Return (x, y) of the center of cell containing provided text 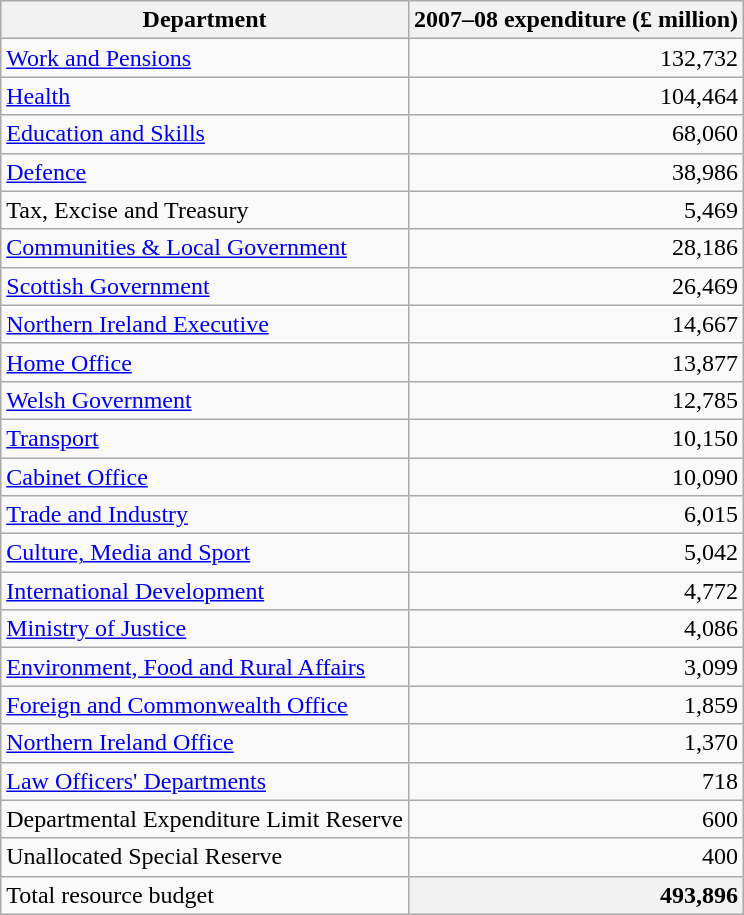
68,060 (576, 134)
Unallocated Special Reserve (205, 857)
4,086 (576, 629)
10,090 (576, 477)
10,150 (576, 438)
Scottish Government (205, 286)
Departmental Expenditure Limit Reserve (205, 819)
5,042 (576, 553)
Total resource budget (205, 895)
132,732 (576, 58)
Cabinet Office (205, 477)
Home Office (205, 362)
1,859 (576, 705)
493,896 (576, 895)
6,015 (576, 515)
4,772 (576, 591)
Defence (205, 172)
Ministry of Justice (205, 629)
Communities & Local Government (205, 248)
Health (205, 96)
28,186 (576, 248)
Culture, Media and Sport (205, 553)
Environment, Food and Rural Affairs (205, 667)
Education and Skills (205, 134)
Tax, Excise and Treasury (205, 210)
Department (205, 20)
26,469 (576, 286)
Transport (205, 438)
Law Officers' Departments (205, 781)
718 (576, 781)
Foreign and Commonwealth Office (205, 705)
38,986 (576, 172)
3,099 (576, 667)
Welsh Government (205, 400)
1,370 (576, 743)
5,469 (576, 210)
600 (576, 819)
Trade and Industry (205, 515)
Northern Ireland Office (205, 743)
International Development (205, 591)
Work and Pensions (205, 58)
2007–08 expenditure (£ million) (576, 20)
400 (576, 857)
104,464 (576, 96)
13,877 (576, 362)
Northern Ireland Executive (205, 324)
12,785 (576, 400)
14,667 (576, 324)
